Output the [X, Y] coordinate of the center of the cell containing the given text.  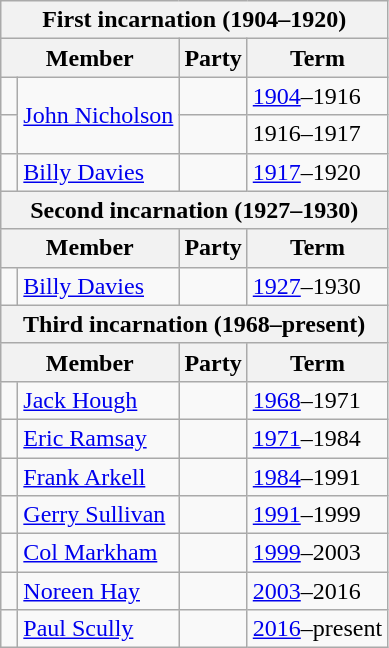
Jack Hough [98, 400]
Noreen Hay [98, 591]
1984–1991 [317, 477]
1904–1916 [317, 96]
1916–1917 [317, 134]
1917–1920 [317, 172]
First incarnation (1904–1920) [194, 20]
1971–1984 [317, 438]
Eric Ramsay [98, 438]
Gerry Sullivan [98, 515]
Paul Scully [98, 629]
1999–2003 [317, 553]
1991–1999 [317, 515]
1968–1971 [317, 400]
John Nicholson [98, 115]
Frank Arkell [98, 477]
Second incarnation (1927–1930) [194, 210]
Third incarnation (1968–present) [194, 324]
2016–present [317, 629]
2003–2016 [317, 591]
1927–1930 [317, 286]
Col Markham [98, 553]
